Return [X, Y] of the center of cell containing provided text 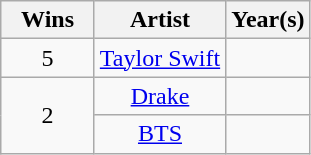
Year(s) [268, 20]
Wins [48, 20]
5 [48, 58]
Taylor Swift [160, 58]
Drake [160, 96]
2 [48, 115]
Artist [160, 20]
BTS [160, 134]
